Return the [X, Y] coordinate for the center point of the cell that contains the specified text.  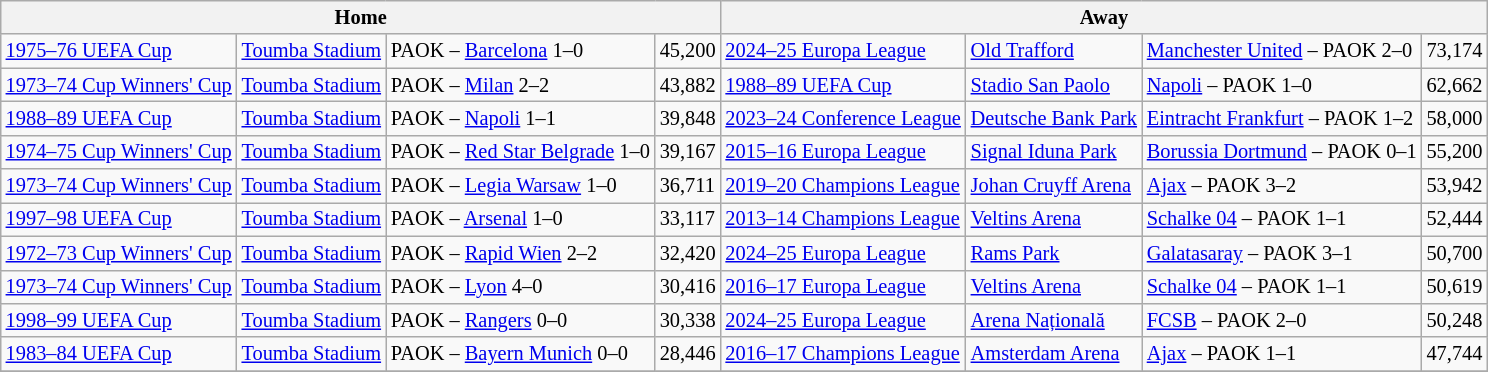
Ajax – PAOK 1–1 [1282, 354]
PAOK – Barcelona 1–0 [520, 51]
43,882 [688, 85]
2016–17 Europa League [844, 287]
Old Trafford [1054, 51]
FCSB – PAOK 2–0 [1282, 320]
Amsterdam Arena [1054, 354]
Johan Cruyff Arena [1054, 186]
Borussia Dortmund – PAOK 0–1 [1282, 152]
Manchester United – PAOK 2–0 [1282, 51]
2015–16 Europa League [844, 152]
1974–75 Cup Winners' Cup [119, 152]
2016–17 Champions League [844, 354]
1998–99 UEFA Cup [119, 320]
Away [1104, 17]
Galatasaray – PAOK 3–1 [1282, 253]
PAOK – Bayern Munich 0–0 [520, 354]
PAOK – Napoli 1–1 [520, 118]
33,117 [688, 219]
PAOK – Rapid Wien 2–2 [520, 253]
73,174 [1455, 51]
50,248 [1455, 320]
32,420 [688, 253]
50,700 [1455, 253]
52,444 [1455, 219]
Home [361, 17]
1972–73 Cup Winners' Cup [119, 253]
30,416 [688, 287]
Eintracht Frankfurt – PAOK 1–2 [1282, 118]
Arena Națională [1054, 320]
47,744 [1455, 354]
39,167 [688, 152]
1983–84 UEFA Cup [119, 354]
Stadio San Paolo [1054, 85]
Napoli – PAOK 1–0 [1282, 85]
62,662 [1455, 85]
1997–98 UEFA Cup [119, 219]
30,338 [688, 320]
58,000 [1455, 118]
53,942 [1455, 186]
PAOK – Rangers 0–0 [520, 320]
Ajax – PAOK 3–2 [1282, 186]
39,848 [688, 118]
Rams Park [1054, 253]
Signal Iduna Park [1054, 152]
1975–76 UEFA Cup [119, 51]
PAOK – Lyon 4–0 [520, 287]
36,711 [688, 186]
28,446 [688, 354]
PAOK – Milan 2–2 [520, 85]
2019–20 Champions League [844, 186]
PAOK – Red Star Belgrade 1–0 [520, 152]
2023–24 Conference League [844, 118]
55,200 [1455, 152]
PAOK – Legia Warsaw 1–0 [520, 186]
Deutsche Bank Park [1054, 118]
45,200 [688, 51]
PAOK – Arsenal 1–0 [520, 219]
2013–14 Champions League [844, 219]
50,619 [1455, 287]
